Search for the cell housing the specified text and yield its (x, y) center coordinate. 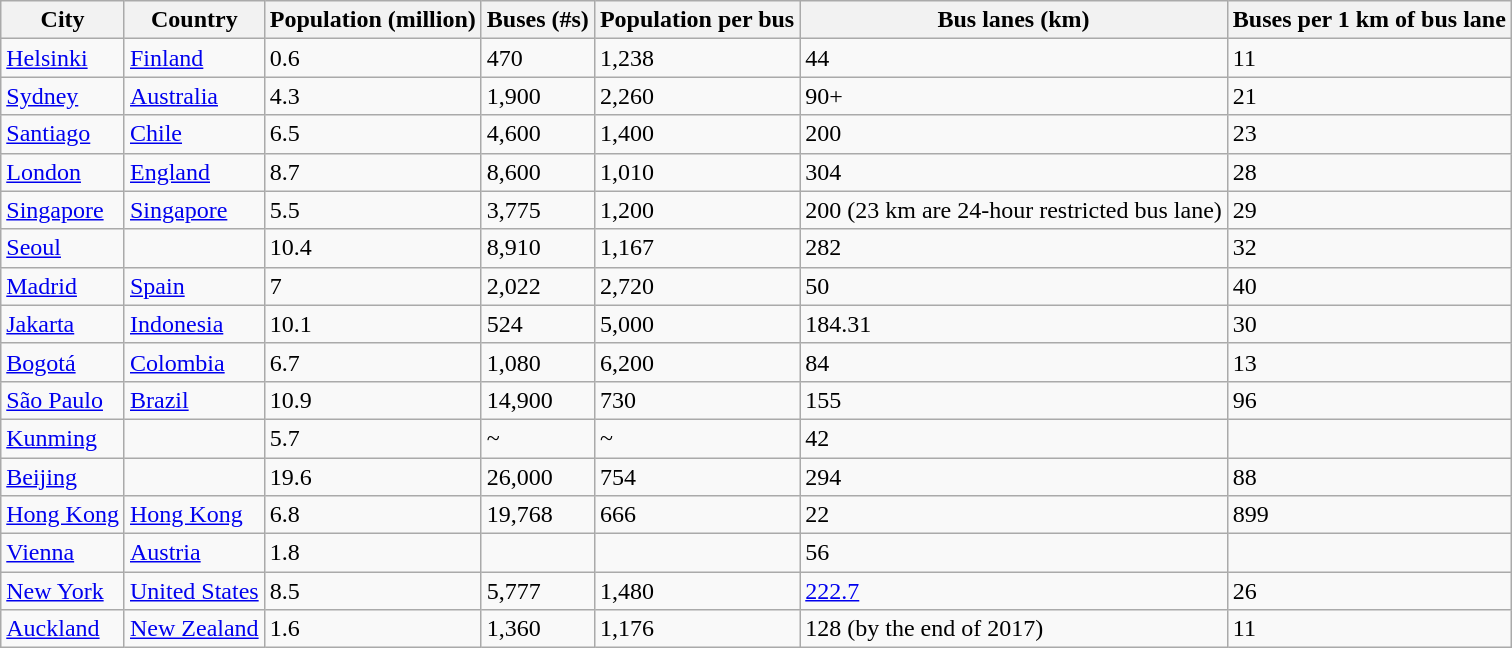
0.6 (372, 58)
50 (1014, 286)
1,200 (696, 210)
New York (63, 591)
10.4 (372, 248)
470 (538, 58)
7 (372, 286)
200 (1014, 134)
São Paulo (63, 400)
294 (1014, 477)
21 (1369, 96)
Brazil (194, 400)
5,777 (538, 591)
282 (1014, 248)
28 (1369, 172)
26,000 (538, 477)
1,176 (696, 629)
Madrid (63, 286)
84 (1014, 362)
26 (1369, 591)
Colombia (194, 362)
Finland (194, 58)
Beijing (63, 477)
Australia (194, 96)
96 (1369, 400)
Vienna (63, 553)
899 (1369, 515)
5.5 (372, 210)
40 (1369, 286)
5,000 (696, 324)
Chile (194, 134)
4.3 (372, 96)
8,600 (538, 172)
Austria (194, 553)
Spain (194, 286)
2,720 (696, 286)
Indonesia (194, 324)
New Zealand (194, 629)
City (63, 20)
Bus lanes (km) (1014, 20)
22 (1014, 515)
8.5 (372, 591)
Buses (#s) (538, 20)
3,775 (538, 210)
666 (696, 515)
42 (1014, 438)
Santiago (63, 134)
Buses per 1 km of bus lane (1369, 20)
184.31 (1014, 324)
United States (194, 591)
10.1 (372, 324)
Helsinki (63, 58)
56 (1014, 553)
6.7 (372, 362)
Jakarta (63, 324)
5.7 (372, 438)
Seoul (63, 248)
730 (696, 400)
88 (1369, 477)
8.7 (372, 172)
14,900 (538, 400)
1,080 (538, 362)
6,200 (696, 362)
44 (1014, 58)
2,022 (538, 286)
Auckland (63, 629)
2,260 (696, 96)
4,600 (538, 134)
6.5 (372, 134)
6.8 (372, 515)
Kunming (63, 438)
1.6 (372, 629)
Population per bus (696, 20)
1,167 (696, 248)
1,480 (696, 591)
19,768 (538, 515)
1,010 (696, 172)
30 (1369, 324)
524 (538, 324)
1.8 (372, 553)
200 (23 km are 24-hour restricted bus lane) (1014, 210)
Sydney (63, 96)
1,238 (696, 58)
1,900 (538, 96)
Bogotá (63, 362)
1,400 (696, 134)
Country (194, 20)
13 (1369, 362)
32 (1369, 248)
754 (696, 477)
128 (by the end of 2017) (1014, 629)
155 (1014, 400)
10.9 (372, 400)
304 (1014, 172)
29 (1369, 210)
19.6 (372, 477)
90+ (1014, 96)
23 (1369, 134)
England (194, 172)
London (63, 172)
222.7 (1014, 591)
Population (million) (372, 20)
8,910 (538, 248)
1,360 (538, 629)
